From the cell containing the given text, extract its center point as [x, y] coordinate. 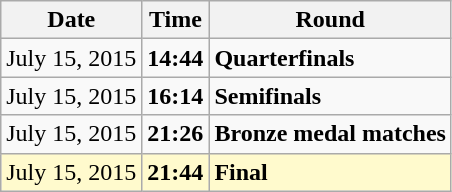
Time [176, 20]
Bronze medal matches [330, 134]
21:26 [176, 134]
16:14 [176, 96]
Final [330, 172]
Round [330, 20]
Semifinals [330, 96]
21:44 [176, 172]
Quarterfinals [330, 58]
14:44 [176, 58]
Date [72, 20]
